Identify which cell holds the provided text, then report its [x, y] central coordinate. 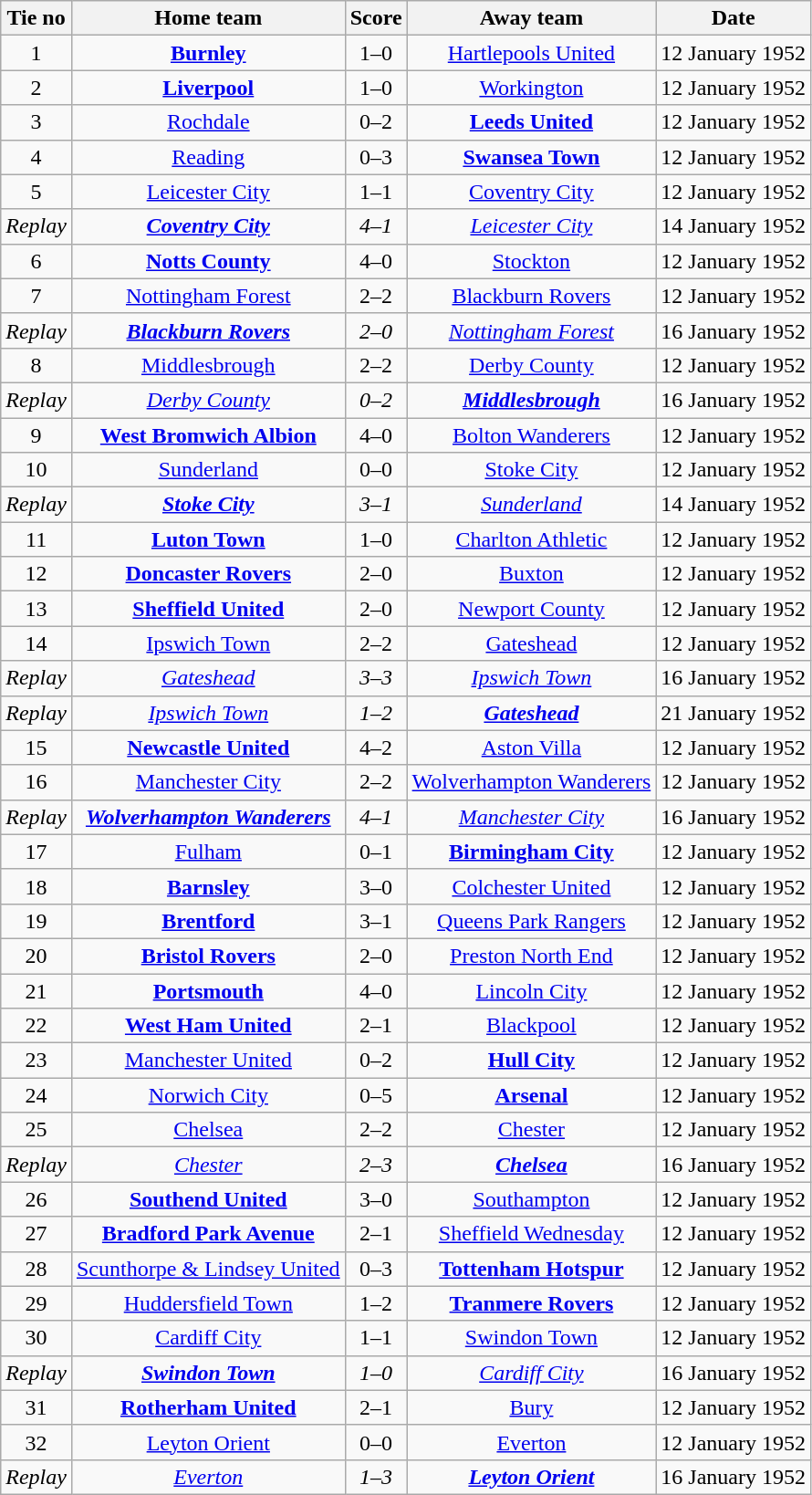
Scunthorpe & Lindsey United [208, 1269]
14 [36, 643]
Southampton [531, 1199]
Rochdale [208, 122]
Home team [208, 18]
29 [36, 1303]
32 [36, 1442]
21 January 1952 [734, 713]
Score [376, 18]
Preston North End [531, 956]
2–3 [376, 1165]
Date [734, 18]
Tranmere Rovers [531, 1303]
Reading [208, 157]
Liverpool [208, 88]
1–3 [376, 1477]
26 [36, 1199]
10 [36, 470]
3 [36, 122]
Aston Villa [531, 747]
7 [36, 296]
Portsmouth [208, 990]
Bolton Wanderers [531, 435]
Leeds United [531, 122]
Brentford [208, 921]
Bristol Rovers [208, 956]
Fulham [208, 852]
5 [36, 192]
Huddersfield Town [208, 1303]
West Ham United [208, 1026]
Away team [531, 18]
13 [36, 609]
15 [36, 747]
Stockton [531, 261]
Hartlepools United [531, 53]
Colchester United [531, 886]
Sheffield Wednesday [531, 1234]
4–2 [376, 747]
22 [36, 1026]
3–3 [376, 678]
Doncaster Rovers [208, 574]
17 [36, 852]
20 [36, 956]
Southend United [208, 1199]
Arsenal [531, 1095]
Blackpool [531, 1026]
11 [36, 539]
9 [36, 435]
30 [36, 1338]
Manchester United [208, 1061]
27 [36, 1234]
18 [36, 886]
8 [36, 365]
21 [36, 990]
28 [36, 1269]
4 [36, 157]
Queens Park Rangers [531, 921]
Norwich City [208, 1095]
19 [36, 921]
Newport County [531, 609]
Tottenham Hotspur [531, 1269]
Notts County [208, 261]
6 [36, 261]
Barnsley [208, 886]
Newcastle United [208, 747]
Swansea Town [531, 157]
16 [36, 782]
West Bromwich Albion [208, 435]
24 [36, 1095]
Charlton Athletic [531, 539]
Bradford Park Avenue [208, 1234]
Rotherham United [208, 1407]
Buxton [531, 574]
Burnley [208, 53]
Workington [531, 88]
Tie no [36, 18]
Sheffield United [208, 609]
12 [36, 574]
Luton Town [208, 539]
Bury [531, 1407]
Birmingham City [531, 852]
25 [36, 1130]
Lincoln City [531, 990]
1 [36, 53]
Hull City [531, 1061]
2 [36, 88]
0–1 [376, 852]
23 [36, 1061]
0–5 [376, 1095]
31 [36, 1407]
